Return (x, y) of the center of cell containing provided text 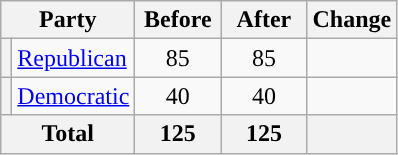
Republican (74, 58)
Before (178, 20)
Party (68, 20)
Total (68, 134)
Democratic (74, 96)
After (264, 20)
Change (352, 20)
